Locate the cell with the specified text and output its [X, Y] center coordinate. 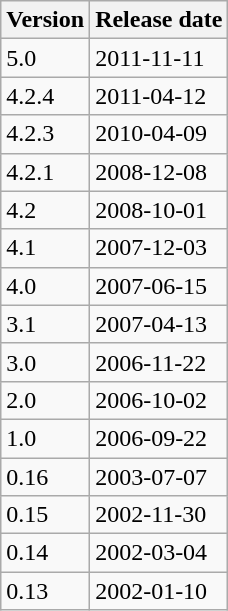
2002-11-30 [159, 515]
Release date [159, 20]
2011-11-11 [159, 58]
1.0 [46, 438]
4.2 [46, 210]
2002-03-04 [159, 553]
Version [46, 20]
2008-12-08 [159, 172]
0.13 [46, 591]
4.2.4 [46, 96]
4.2.3 [46, 134]
3.1 [46, 324]
2007-04-13 [159, 324]
0.14 [46, 553]
2006-10-02 [159, 400]
2003-07-07 [159, 477]
2007-12-03 [159, 248]
3.0 [46, 362]
4.0 [46, 286]
0.16 [46, 477]
5.0 [46, 58]
2002-01-10 [159, 591]
4.1 [46, 248]
2006-09-22 [159, 438]
2.0 [46, 400]
2007-06-15 [159, 286]
2008-10-01 [159, 210]
2011-04-12 [159, 96]
2010-04-09 [159, 134]
2006-11-22 [159, 362]
0.15 [46, 515]
4.2.1 [46, 172]
